Return [X, Y] of the center of cell containing provided text 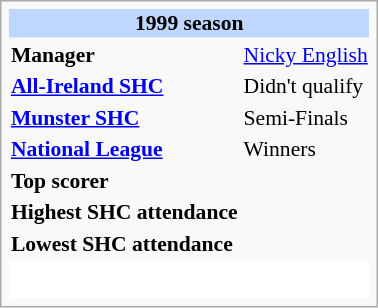
Lowest SHC attendance [124, 243]
1999 season [189, 23]
Nicky English [306, 54]
Top scorer [124, 180]
National League [124, 149]
Semi-Finals [306, 117]
All-Ireland SHC [124, 86]
Munster SHC [124, 117]
Winners [306, 149]
Didn't qualify [306, 86]
Highest SHC attendance [124, 212]
Manager [124, 54]
